Return [x, y] of the center of cell containing provided text 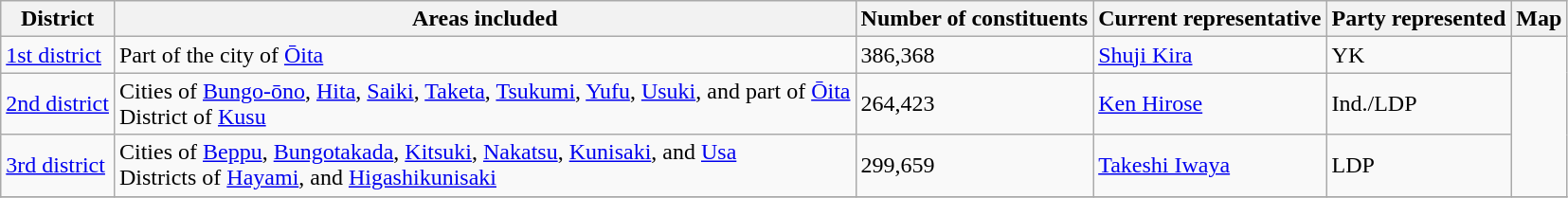
Shuji Kira [1210, 55]
YK [1419, 55]
Takeshi Iwaya [1210, 165]
386,368 [974, 55]
LDP [1419, 165]
1st district [58, 55]
2nd district [58, 104]
Ind./LDP [1419, 104]
299,659 [974, 165]
Ken Hirose [1210, 104]
Areas included [485, 19]
3rd district [58, 165]
Map [1539, 19]
District [58, 19]
Part of the city of Ōita [485, 55]
Cities of Beppu, Bungotakada, Kitsuki, Nakatsu, Kunisaki, and UsaDistricts of Hayami, and Higashikunisaki [485, 165]
264,423 [974, 104]
Party represented [1419, 19]
Number of constituents [974, 19]
Current representative [1210, 19]
Cities of Bungo-ōno, Hita, Saiki, Taketa, Tsukumi, Yufu, Usuki, and part of ŌitaDistrict of Kusu [485, 104]
